For the text-containing cell, return its midpoint in (X, Y) coordinate format. 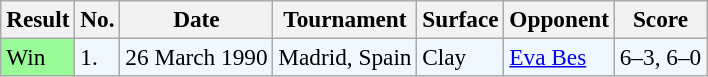
Eva Bes (559, 57)
Result (38, 19)
No. (98, 19)
Madrid, Spain (345, 57)
Opponent (559, 19)
Tournament (345, 19)
Date (196, 19)
Win (38, 57)
1. (98, 57)
26 March 1990 (196, 57)
Clay (460, 57)
Score (660, 19)
Surface (460, 19)
6–3, 6–0 (660, 57)
